Return (X, Y) of the center of cell containing provided text 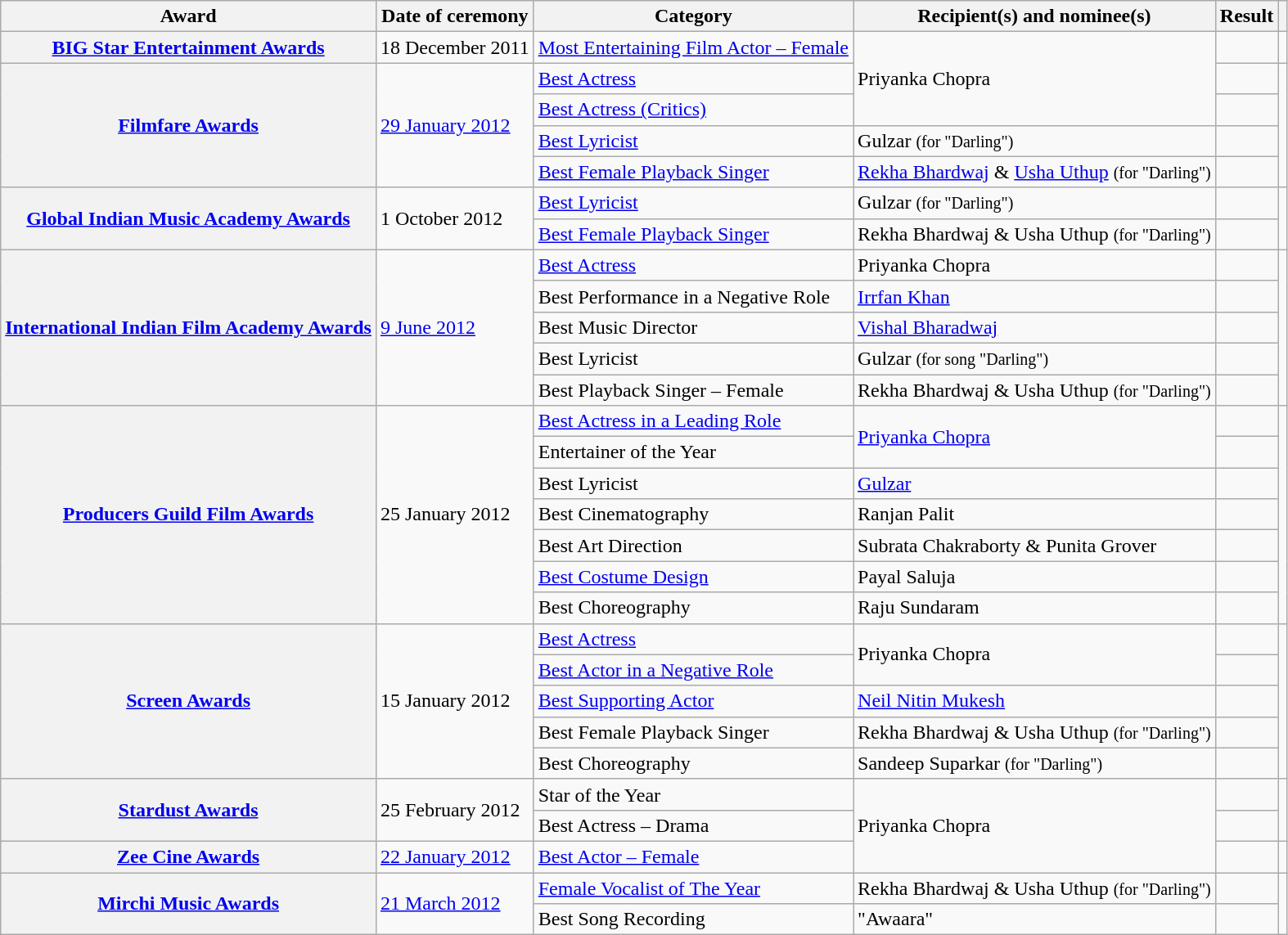
Stardust Awards (188, 810)
18 December 2011 (455, 47)
Producers Guild Film Awards (188, 515)
Date of ceremony (455, 16)
Best Costume Design (693, 577)
Irrfan Khan (1034, 296)
Mirchi Music Awards (188, 903)
Recipient(s) and nominee(s) (1034, 16)
Best Actor – Female (693, 856)
15 January 2012 (455, 701)
Best Actress (Critics) (693, 110)
Female Vocalist of The Year (693, 888)
Neil Nitin Mukesh (1034, 701)
Result (1246, 16)
Category (693, 16)
"Awaara" (1034, 919)
Best Cinematography (693, 515)
Screen Awards (188, 701)
9 June 2012 (455, 327)
Global Indian Music Academy Awards (188, 218)
Entertainer of the Year (693, 452)
Best Actor in a Negative Role (693, 670)
29 January 2012 (455, 125)
25 February 2012 (455, 810)
Payal Saluja (1034, 577)
1 October 2012 (455, 218)
Gulzar (1034, 483)
Award (188, 16)
Ranjan Palit (1034, 515)
Star of the Year (693, 794)
Raju Sundaram (1034, 608)
Best Supporting Actor (693, 701)
Best Actress in a Leading Role (693, 421)
Sandeep Suparkar (for "Darling") (1034, 763)
21 March 2012 (455, 903)
Best Actress – Drama (693, 825)
22 January 2012 (455, 856)
25 January 2012 (455, 515)
Best Playback Singer – Female (693, 390)
Vishal Bharadwaj (1034, 327)
International Indian Film Academy Awards (188, 327)
BIG Star Entertainment Awards (188, 47)
Zee Cine Awards (188, 856)
Best Performance in a Negative Role (693, 296)
Subrata Chakraborty & Punita Grover (1034, 546)
Best Song Recording (693, 919)
Best Art Direction (693, 546)
Filmfare Awards (188, 125)
Most Entertaining Film Actor – Female (693, 47)
Gulzar (for song "Darling") (1034, 358)
Best Music Director (693, 327)
